Pinpoint the cell where the given text exists, returning its (X, Y) midpoint coordinate. 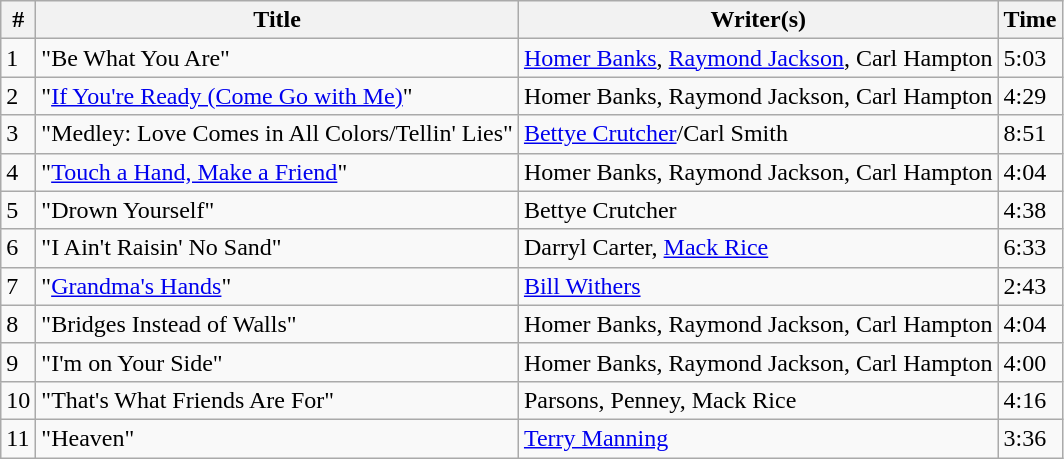
11 (18, 438)
6:33 (1030, 248)
4:00 (1030, 362)
4:38 (1030, 210)
4 (18, 172)
"Be What You Are" (278, 58)
7 (18, 286)
"I Ain't Raisin' No Sand" (278, 248)
Terry Manning (758, 438)
8 (18, 324)
"I'm on Your Side" (278, 362)
"Grandma's Hands" (278, 286)
3 (18, 134)
6 (18, 248)
"Heaven" (278, 438)
4:16 (1030, 400)
9 (18, 362)
Bettye Crutcher (758, 210)
5 (18, 210)
1 (18, 58)
"Drown Yourself" (278, 210)
5:03 (1030, 58)
"Touch a Hand, Make a Friend" (278, 172)
Darryl Carter, Mack Rice (758, 248)
4:29 (1030, 96)
Time (1030, 20)
10 (18, 400)
"Medley: Love Comes in All Colors/Tellin' Lies" (278, 134)
# (18, 20)
"Bridges Instead of Walls" (278, 324)
2:43 (1030, 286)
Title (278, 20)
Writer(s) (758, 20)
8:51 (1030, 134)
Bill Withers (758, 286)
"If You're Ready (Come Go with Me)" (278, 96)
Parsons, Penney, Mack Rice (758, 400)
"That's What Friends Are For" (278, 400)
3:36 (1030, 438)
Bettye Crutcher/Carl Smith (758, 134)
2 (18, 96)
